Find where the given text appears and provide that cell's center as (x, y) coordinate. 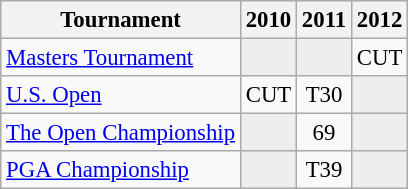
Tournament (121, 20)
2011 (324, 20)
2010 (268, 20)
Masters Tournament (121, 58)
69 (324, 133)
PGA Championship (121, 170)
T30 (324, 95)
2012 (379, 20)
T39 (324, 170)
U.S. Open (121, 95)
The Open Championship (121, 133)
